Search for the cell housing the specified text and yield its [x, y] center coordinate. 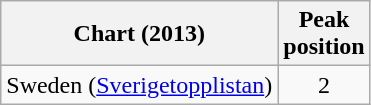
2 [324, 85]
Peakposition [324, 34]
Chart (2013) [140, 34]
Sweden (Sverigetopplistan) [140, 85]
